Identify which cell holds the provided text, then report its (x, y) central coordinate. 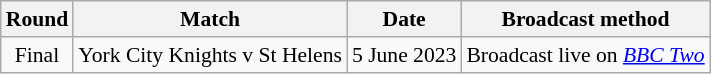
York City Knights v St Helens (210, 55)
Round (38, 19)
Broadcast live on BBC Two (585, 55)
Final (38, 55)
Match (210, 19)
Broadcast method (585, 19)
Date (404, 19)
5 June 2023 (404, 55)
